Locate the cell with the specified text and output its [X, Y] center coordinate. 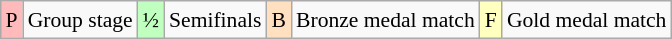
Gold medal match [587, 20]
Bronze medal match [386, 20]
B [278, 20]
P [11, 20]
Semifinals [215, 20]
Group stage [80, 20]
F [491, 20]
½ [151, 20]
